Provide the (X, Y) coordinate of the cell's center where the given text is located.  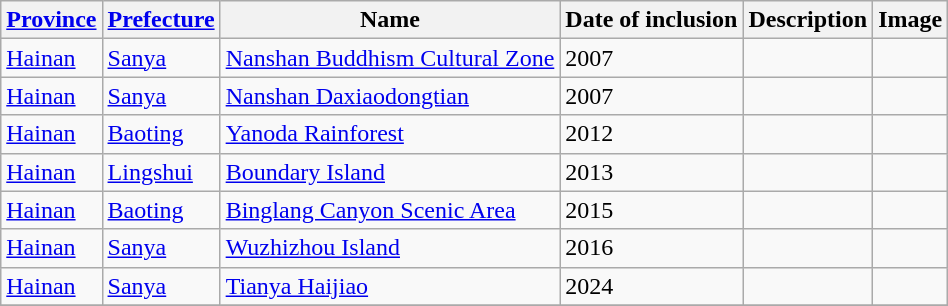
Nanshan Daxiaodongtian (390, 96)
2016 (652, 248)
2012 (652, 134)
Province (52, 20)
Prefecture (161, 20)
2013 (652, 172)
2015 (652, 210)
Nanshan Buddhism Cultural Zone (390, 58)
Binglang Canyon Scenic Area (390, 210)
Image (910, 20)
Name (390, 20)
Description (808, 20)
Date of inclusion (652, 20)
Wuzhizhou Island (390, 248)
2024 (652, 286)
Boundary Island (390, 172)
Yanoda Rainforest (390, 134)
Tianya Haijiao (390, 286)
Lingshui (161, 172)
